Return (x, y) of the center of cell containing provided text 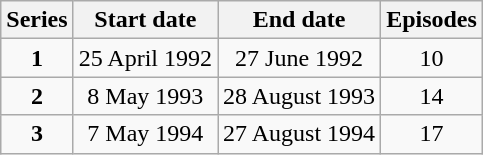
End date (300, 20)
27 June 1992 (300, 58)
14 (432, 96)
Episodes (432, 20)
1 (37, 58)
28 August 1993 (300, 96)
2 (37, 96)
3 (37, 134)
27 August 1994 (300, 134)
Start date (145, 20)
7 May 1994 (145, 134)
Series (37, 20)
17 (432, 134)
25 April 1992 (145, 58)
8 May 1993 (145, 96)
10 (432, 58)
